Output the (X, Y) coordinate of the center of the cell containing the given text.  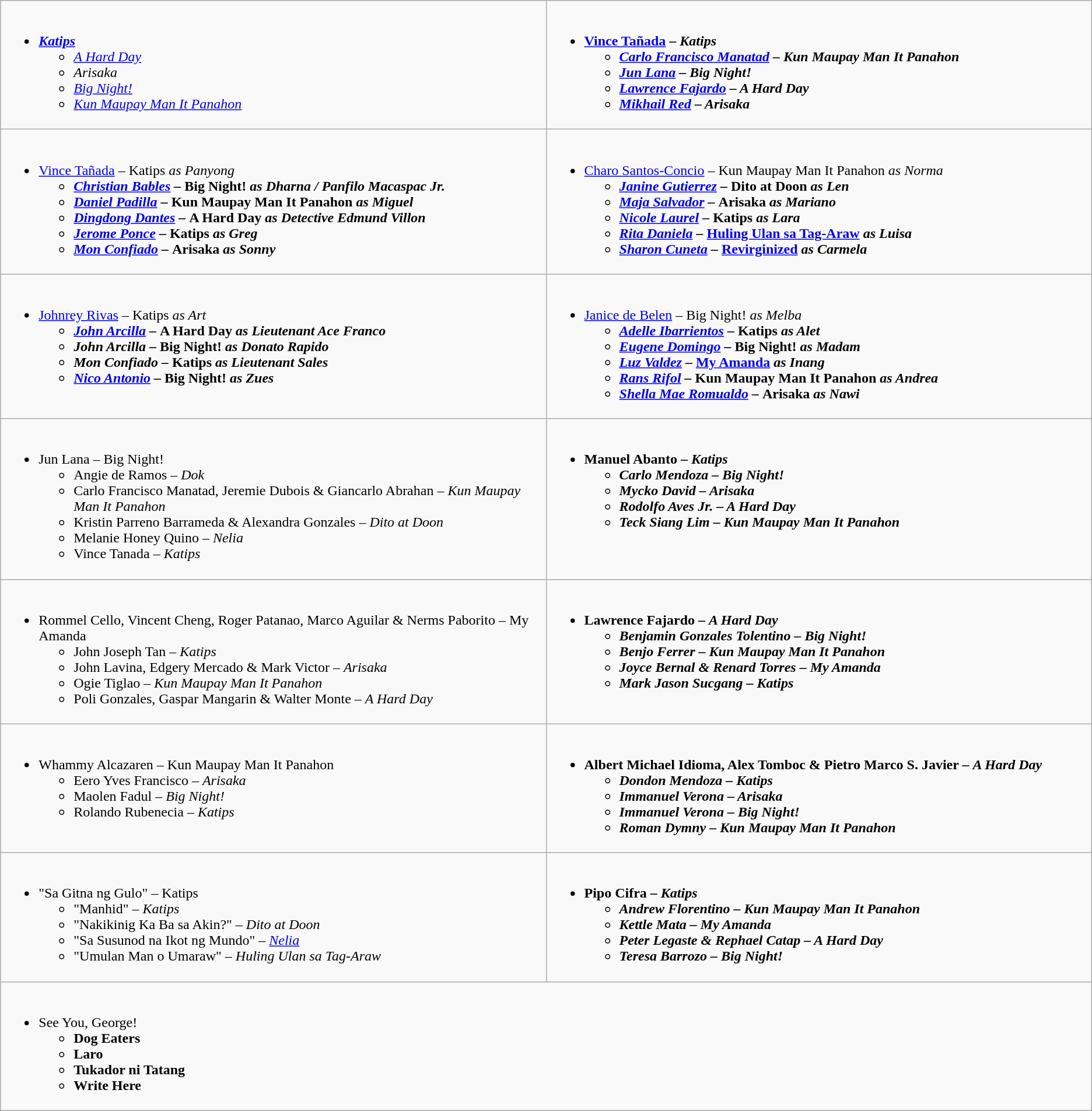
Whammy Alcazaren – Kun Maupay Man It PanahonEero Yves Francisco – ArisakaMaolen Fadul – Big Night!Rolando Rubenecia – Katips (273, 788)
Vince Tañada – KatipsCarlo Francisco Manatad – Kun Maupay Man It PanahonJun Lana – Big Night!Lawrence Fajardo – A Hard DayMikhail Red – Arisaka (819, 65)
See You, George!Dog EatersLaroTukador ni TatangWrite Here (546, 1046)
KatipsA Hard DayArisakaBig Night!Kun Maupay Man It Panahon (273, 65)
Manuel Abanto – KatipsCarlo Mendoza – Big Night!Mycko David – ArisakaRodolfo Aves Jr. – A Hard DayTeck Siang Lim – Kun Maupay Man It Panahon (819, 499)
